From the cell containing the given text, extract its center point as (x, y) coordinate. 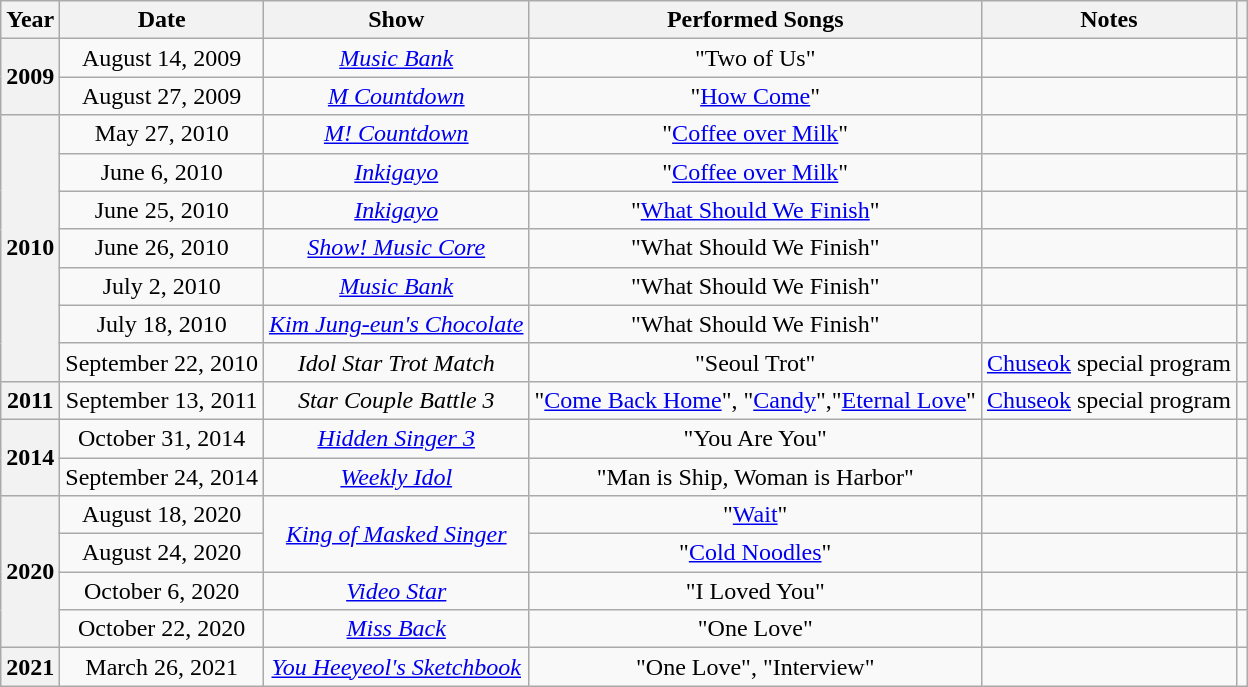
"How Come" (755, 96)
You Heeyeol's Sketchbook (397, 667)
Notes (1108, 20)
"Wait" (755, 515)
October 22, 2020 (162, 629)
M! Countdown (397, 134)
2021 (30, 667)
"Seoul Trot" (755, 362)
Show (397, 20)
"You Are You" (755, 438)
Performed Songs (755, 20)
July 18, 2010 (162, 324)
August 14, 2009 (162, 58)
August 27, 2009 (162, 96)
Year (30, 20)
Video Star (397, 591)
Star Couple Battle 3 (397, 400)
2010 (30, 248)
Weekly Idol (397, 477)
"One Love", "Interview" (755, 667)
August 18, 2020 (162, 515)
October 31, 2014 (162, 438)
2014 (30, 457)
September 24, 2014 (162, 477)
July 2, 2010 (162, 286)
2020 (30, 572)
September 22, 2010 (162, 362)
June 26, 2010 (162, 248)
King of Masked Singer (397, 534)
2009 (30, 77)
"One Love" (755, 629)
M Countdown (397, 96)
Hidden Singer 3 (397, 438)
"Come Back Home", "Candy","Eternal Love" (755, 400)
Miss Back (397, 629)
"Two of Us" (755, 58)
June 25, 2010 (162, 210)
Show! Music Core (397, 248)
Date (162, 20)
May 27, 2010 (162, 134)
Kim Jung-eun's Chocolate (397, 324)
September 13, 2011 (162, 400)
March 26, 2021 (162, 667)
June 6, 2010 (162, 172)
Idol Star Trot Match (397, 362)
"Cold Noodles" (755, 553)
2011 (30, 400)
"Man is Ship, Woman is Harbor" (755, 477)
"I Loved You" (755, 591)
October 6, 2020 (162, 591)
August 24, 2020 (162, 553)
